Determine the (x, y) coordinate at the center of the cell enclosing the given text.  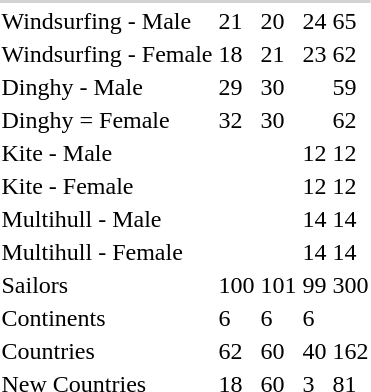
18 (236, 54)
Multihull - Male (107, 219)
Windsurfing - Male (107, 21)
162 (350, 351)
23 (314, 54)
29 (236, 87)
65 (350, 21)
Kite - Female (107, 186)
60 (278, 351)
100 (236, 285)
59 (350, 87)
300 (350, 285)
Countries (107, 351)
99 (314, 285)
Dinghy - Male (107, 87)
Dinghy = Female (107, 120)
Sailors (107, 285)
20 (278, 21)
Multihull - Female (107, 252)
Windsurfing - Female (107, 54)
40 (314, 351)
24 (314, 21)
Kite - Male (107, 153)
Continents (107, 318)
101 (278, 285)
32 (236, 120)
